Pinpoint the cell where the given text exists, returning its (X, Y) midpoint coordinate. 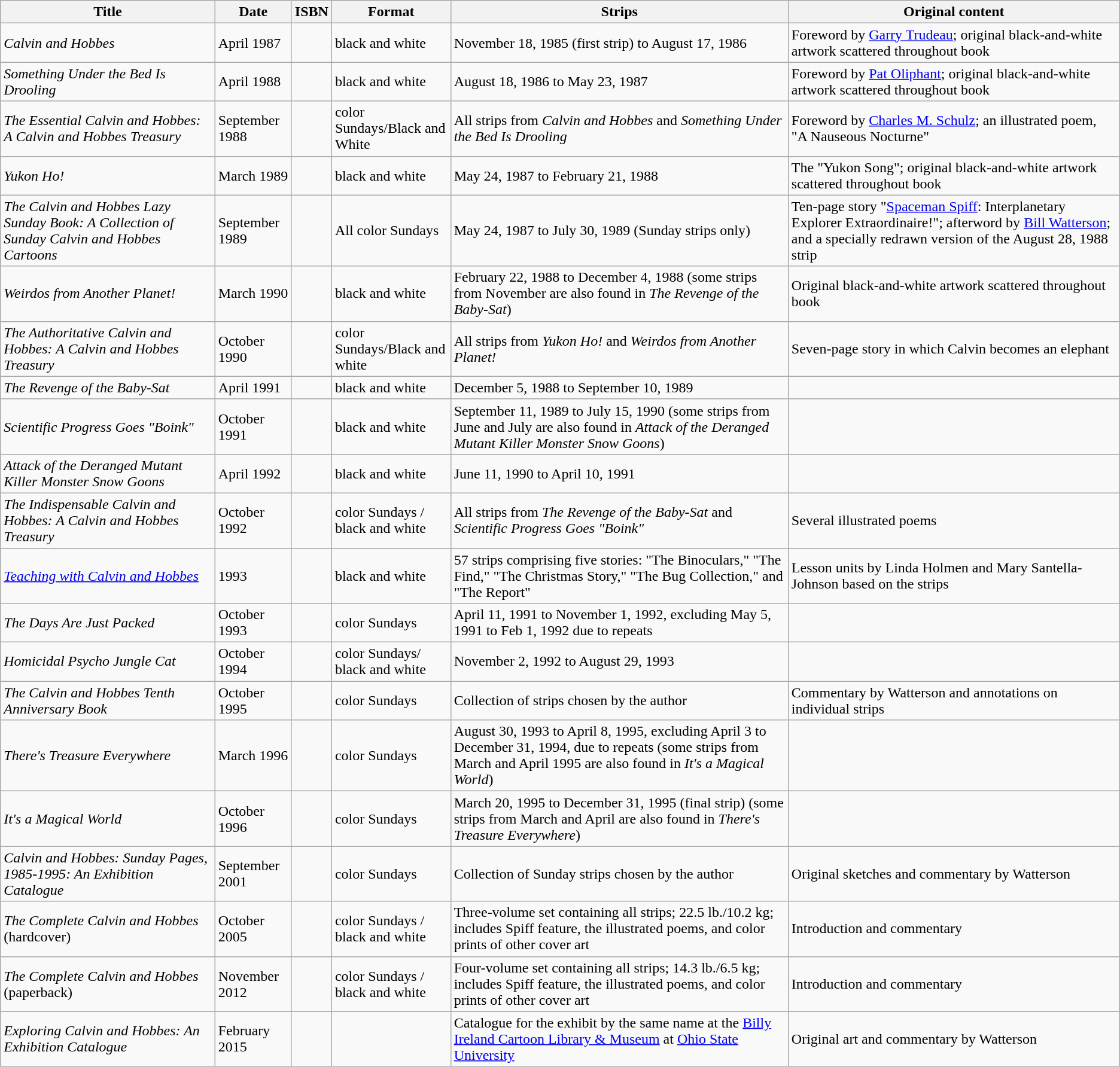
May 24, 1987 to July 30, 1989 (Sunday strips only) (619, 231)
October 2005 (253, 929)
April 11, 1991 to November 1, 1992, excluding May 5, 1991 to Feb 1, 1992 due to repeats (619, 623)
Original black-and-white artwork scattered throughout book (954, 294)
color Sundays/Black and White (391, 129)
Original art and commentary by Watterson (954, 1039)
Calvin and Hobbes (108, 43)
February 2015 (253, 1039)
November 18, 1985 (first strip) to August 17, 1986 (619, 43)
September 1989 (253, 231)
Lesson units by Linda Holmen and Mary Santella-Johnson based on the strips (954, 575)
Yukon Ho! (108, 176)
Foreword by Pat Oliphant; original black-and-white artwork scattered throughout book (954, 81)
All strips from Yukon Ho! and Weirdos from Another Planet! (619, 349)
September 1988 (253, 129)
March 1989 (253, 176)
Exploring Calvin and Hobbes: An Exhibition Catalogue (108, 1039)
All color Sundays (391, 231)
Title (108, 12)
February 22, 1988 to December 4, 1988 (some strips from November are also found in The Revenge of the Baby-Sat) (619, 294)
October 1991 (253, 426)
1993 (253, 575)
May 24, 1987 to February 21, 1988 (619, 176)
Calvin and Hobbes: Sunday Pages, 1985-1995: An Exhibition Catalogue (108, 874)
Strips (619, 12)
September 11, 1989 to July 15, 1990 (some strips from June and July are also found in Attack of the Deranged Mutant Killer Monster Snow Goons) (619, 426)
October 1990 (253, 349)
There's Treasure Everywhere (108, 756)
Teaching with Calvin and Hobbes (108, 575)
March 1990 (253, 294)
The Indispensable Calvin and Hobbes: A Calvin and Hobbes Treasury (108, 520)
color Sundays/ black and white (391, 661)
March 1996 (253, 756)
Several illustrated poems (954, 520)
The Days Are Just Packed (108, 623)
The "Yukon Song"; original black-and-white artwork scattered throughout book (954, 176)
Format (391, 12)
Collection of strips chosen by the author (619, 701)
All strips from The Revenge of the Baby-Sat and Scientific Progress Goes "Boink" (619, 520)
Collection of Sunday strips chosen by the author (619, 874)
September 2001 (253, 874)
April 1987 (253, 43)
Foreword by Charles M. Schulz; an illustrated poem, "A Nauseous Nocturne" (954, 129)
April 1988 (253, 81)
57 strips comprising five stories: "The Binoculars," "The Find," "The Christmas Story," "The Bug Collection," and "The Report" (619, 575)
April 1992 (253, 474)
Foreword by Garry Trudeau; original black-and-white artwork scattered throughout book (954, 43)
Four-volume set containing all strips; 14.3 lb./6.5 kg; includes Spiff feature, the illustrated poems, and color prints of other cover art (619, 984)
December 5, 1988 to September 10, 1989 (619, 388)
June 11, 1990 to April 10, 1991 (619, 474)
ISBN (311, 12)
Three-volume set containing all strips; 22.5 lb./10.2 kg; includes Spiff feature, the illustrated poems, and color prints of other cover art (619, 929)
The Complete Calvin and Hobbes (paperback) (108, 984)
Commentary by Watterson and annotations on individual strips (954, 701)
October 1994 (253, 661)
October 1993 (253, 623)
August 18, 1986 to May 23, 1987 (619, 81)
Something Under the Bed Is Drooling (108, 81)
Original content (954, 12)
The Authoritative Calvin and Hobbes: A Calvin and Hobbes Treasury (108, 349)
The Revenge of the Baby-Sat (108, 388)
Seven-page story in which Calvin becomes an elephant (954, 349)
November 2012 (253, 984)
color Sundays/Black and white (391, 349)
It's a Magical World (108, 819)
October 1995 (253, 701)
Attack of the Deranged Mutant Killer Monster Snow Goons (108, 474)
The Calvin and Hobbes Lazy Sunday Book: A Collection of Sunday Calvin and Hobbes Cartoons (108, 231)
April 1991 (253, 388)
October 1992 (253, 520)
Weirdos from Another Planet! (108, 294)
The Calvin and Hobbes Tenth Anniversary Book (108, 701)
Date (253, 12)
October 1996 (253, 819)
March 20, 1995 to December 31, 1995 (final strip) (some strips from March and April are also found in There's Treasure Everywhere) (619, 819)
November 2, 1992 to August 29, 1993 (619, 661)
The Complete Calvin and Hobbes (hardcover) (108, 929)
All strips from Calvin and Hobbes and Something Under the Bed Is Drooling (619, 129)
Homicidal Psycho Jungle Cat (108, 661)
Scientific Progress Goes "Boink" (108, 426)
Catalogue for the exhibit by the same name at the Billy Ireland Cartoon Library & Museum at Ohio State University (619, 1039)
The Essential Calvin and Hobbes: A Calvin and Hobbes Treasury (108, 129)
Original sketches and commentary by Watterson (954, 874)
